Return (x, y) of the center of cell containing provided text 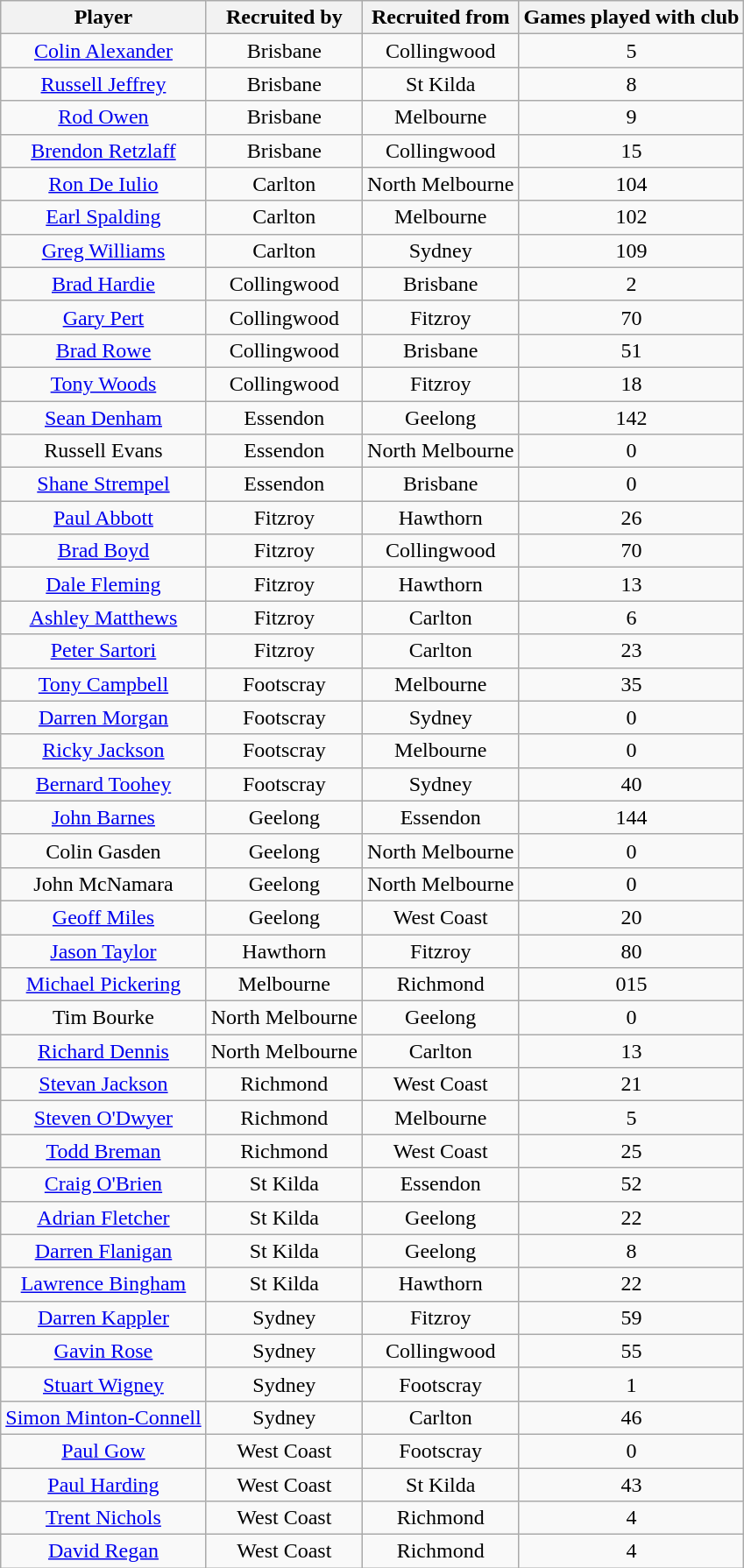
80 (631, 950)
Stuart Wigney (103, 1384)
Darren Flanigan (103, 1251)
Peter Sartori (103, 651)
104 (631, 184)
Ricky Jackson (103, 751)
Ron De Iulio (103, 184)
Russell Evans (103, 451)
Adrian Fletcher (103, 1218)
20 (631, 917)
Paul Harding (103, 1485)
Colin Alexander (103, 51)
Russell Jeffrey (103, 84)
Player (103, 18)
25 (631, 1151)
Darren Kappler (103, 1317)
142 (631, 418)
Michael Pickering (103, 985)
23 (631, 651)
144 (631, 817)
John McNamara (103, 884)
Tim Bourke (103, 1018)
Paul Abbott (103, 518)
15 (631, 151)
1 (631, 1384)
6 (631, 618)
Darren Morgan (103, 717)
Greg Williams (103, 251)
46 (631, 1417)
Tony Campbell (103, 684)
Richard Dennis (103, 1051)
Gary Pert (103, 317)
109 (631, 251)
Trent Nichols (103, 1518)
John Barnes (103, 817)
Brad Hardie (103, 284)
26 (631, 518)
Earl Spalding (103, 217)
Paul Gow (103, 1451)
Rod Owen (103, 117)
21 (631, 1084)
59 (631, 1317)
Brendon Retzlaff (103, 151)
Sean Denham (103, 418)
Colin Gasden (103, 851)
Recruited by (284, 18)
Steven O'Dwyer (103, 1118)
Brad Boyd (103, 551)
52 (631, 1184)
Craig O'Brien (103, 1184)
Jason Taylor (103, 950)
51 (631, 350)
Bernard Toohey (103, 784)
Simon Minton-Connell (103, 1417)
Todd Breman (103, 1151)
Shane Strempel (103, 484)
40 (631, 784)
Geoff Miles (103, 917)
55 (631, 1351)
Tony Woods (103, 384)
2 (631, 284)
Dale Fleming (103, 584)
Ashley Matthews (103, 618)
Stevan Jackson (103, 1084)
18 (631, 384)
102 (631, 217)
43 (631, 1485)
9 (631, 117)
Brad Rowe (103, 350)
Gavin Rose (103, 1351)
35 (631, 684)
015 (631, 985)
David Regan (103, 1551)
Recruited from (441, 18)
Lawrence Bingham (103, 1284)
Games played with club (631, 18)
